Capture the cell that displays the provided text and extract its [X, Y] central coordinate. 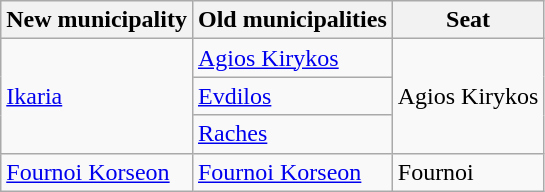
Evdilos [292, 96]
Old municipalities [292, 20]
Seat [468, 20]
Raches [292, 134]
Ikaria [97, 96]
Fournoi [468, 172]
New municipality [97, 20]
